Output the (X, Y) coordinate of the center of the cell containing the given text.  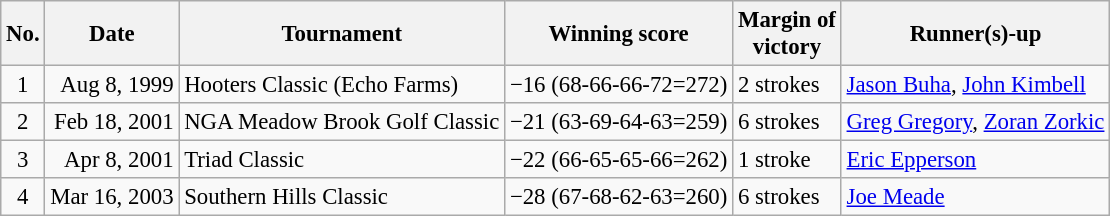
1 (23, 85)
Jason Buha, John Kimbell (975, 85)
Mar 16, 2003 (112, 197)
Greg Gregory, Zoran Zorkic (975, 122)
Winning score (619, 34)
3 (23, 160)
−21 (63-69-64-63=259) (619, 122)
2 strokes (788, 85)
Apr 8, 2001 (112, 160)
No. (23, 34)
Joe Meade (975, 197)
Hooters Classic (Echo Farms) (342, 85)
−16 (68-66-66-72=272) (619, 85)
Triad Classic (342, 160)
Southern Hills Classic (342, 197)
−28 (67-68-62-63=260) (619, 197)
NGA Meadow Brook Golf Classic (342, 122)
Feb 18, 2001 (112, 122)
Margin ofvictory (788, 34)
Aug 8, 1999 (112, 85)
Eric Epperson (975, 160)
1 stroke (788, 160)
4 (23, 197)
−22 (66-65-65-66=262) (619, 160)
Date (112, 34)
2 (23, 122)
Tournament (342, 34)
Runner(s)-up (975, 34)
